Output the (x, y) coordinate of the center of the cell containing the given text.  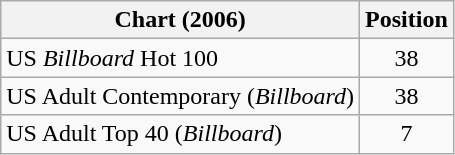
7 (407, 134)
Position (407, 20)
US Adult Contemporary (Billboard) (180, 96)
US Adult Top 40 (Billboard) (180, 134)
US Billboard Hot 100 (180, 58)
Chart (2006) (180, 20)
